Search for the cell housing the specified text and yield its [x, y] center coordinate. 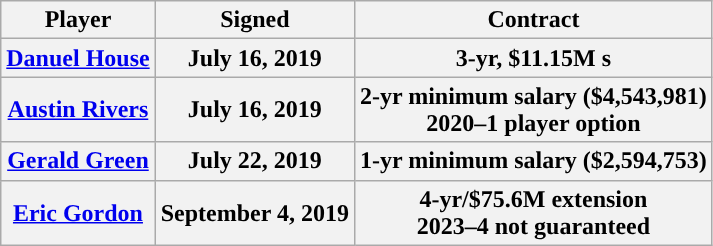
4-yr/$75.6M extension2023–4 not guaranteed [533, 212]
3-yr, $11.15M s [533, 58]
September 4, 2019 [254, 212]
Contract [533, 20]
Danuel House [78, 58]
Austin Rivers [78, 110]
Signed [254, 20]
Player [78, 20]
July 22, 2019 [254, 161]
Eric Gordon [78, 212]
Gerald Green [78, 161]
2-yr minimum salary ($4,543,981)2020–1 player option [533, 110]
1-yr minimum salary ($2,594,753) [533, 161]
